Search for the cell housing the specified text and yield its [x, y] center coordinate. 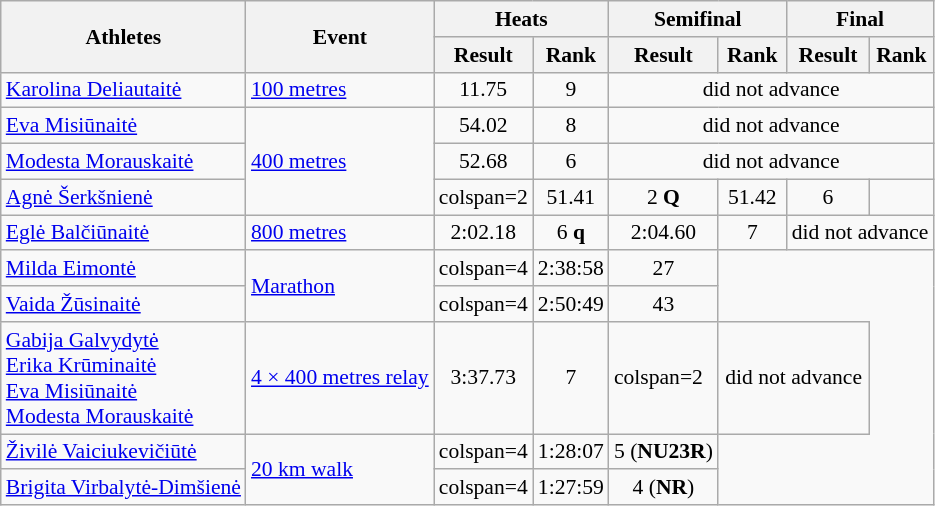
Karolina Deliautaitė [124, 90]
Agnė Šerkšnienė [124, 197]
4 (NR) [664, 488]
Modesta Morauskaitė [124, 162]
2:38:58 [571, 269]
1:27:59 [571, 488]
Semifinal [698, 19]
Heats [522, 19]
5 (NU23R) [664, 452]
4 × 400 metres relay [340, 378]
2:02.18 [484, 233]
Vaida Žūsinaitė [124, 304]
800 metres [340, 233]
2 Q [664, 197]
Milda Eimontė [124, 269]
11.75 [484, 90]
Final [860, 19]
51.41 [571, 197]
27 [664, 269]
2:50:49 [571, 304]
54.02 [484, 126]
Marathon [340, 286]
Eglė Balčiūnaitė [124, 233]
Event [340, 36]
1:28:07 [571, 452]
9 [571, 90]
Athletes [124, 36]
52.68 [484, 162]
100 metres [340, 90]
20 km walk [340, 470]
6 q [571, 233]
8 [571, 126]
3:37.73 [484, 378]
Gabija GalvydytėErika KrūminaitėEva MisiūnaitėModesta Morauskaitė [124, 378]
2:04.60 [664, 233]
400 metres [340, 162]
Živilė Vaiciukevičiūtė [124, 452]
Eva Misiūnaitė [124, 126]
43 [664, 304]
51.42 [752, 197]
Brigita Virbalytė-Dimšienė [124, 488]
